Extract the [X, Y] coordinate from the center of the cell holding the provided text.  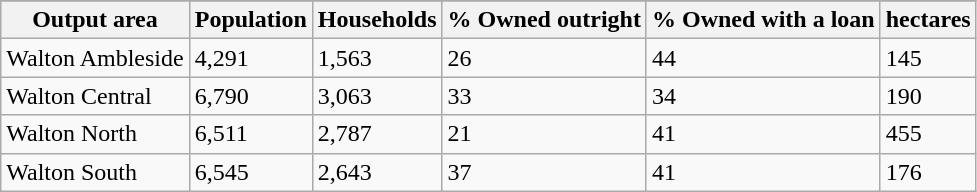
hectares [928, 20]
34 [763, 96]
Walton Ambleside [95, 58]
37 [544, 172]
145 [928, 58]
44 [763, 58]
Walton North [95, 134]
6,790 [250, 96]
176 [928, 172]
Walton South [95, 172]
26 [544, 58]
2,643 [377, 172]
% Owned with a loan [763, 20]
2,787 [377, 134]
33 [544, 96]
6,545 [250, 172]
Walton Central [95, 96]
3,063 [377, 96]
21 [544, 134]
Output area [95, 20]
6,511 [250, 134]
% Owned outright [544, 20]
1,563 [377, 58]
190 [928, 96]
Households [377, 20]
Population [250, 20]
455 [928, 134]
4,291 [250, 58]
